Capture the cell that displays the provided text and extract its [x, y] central coordinate. 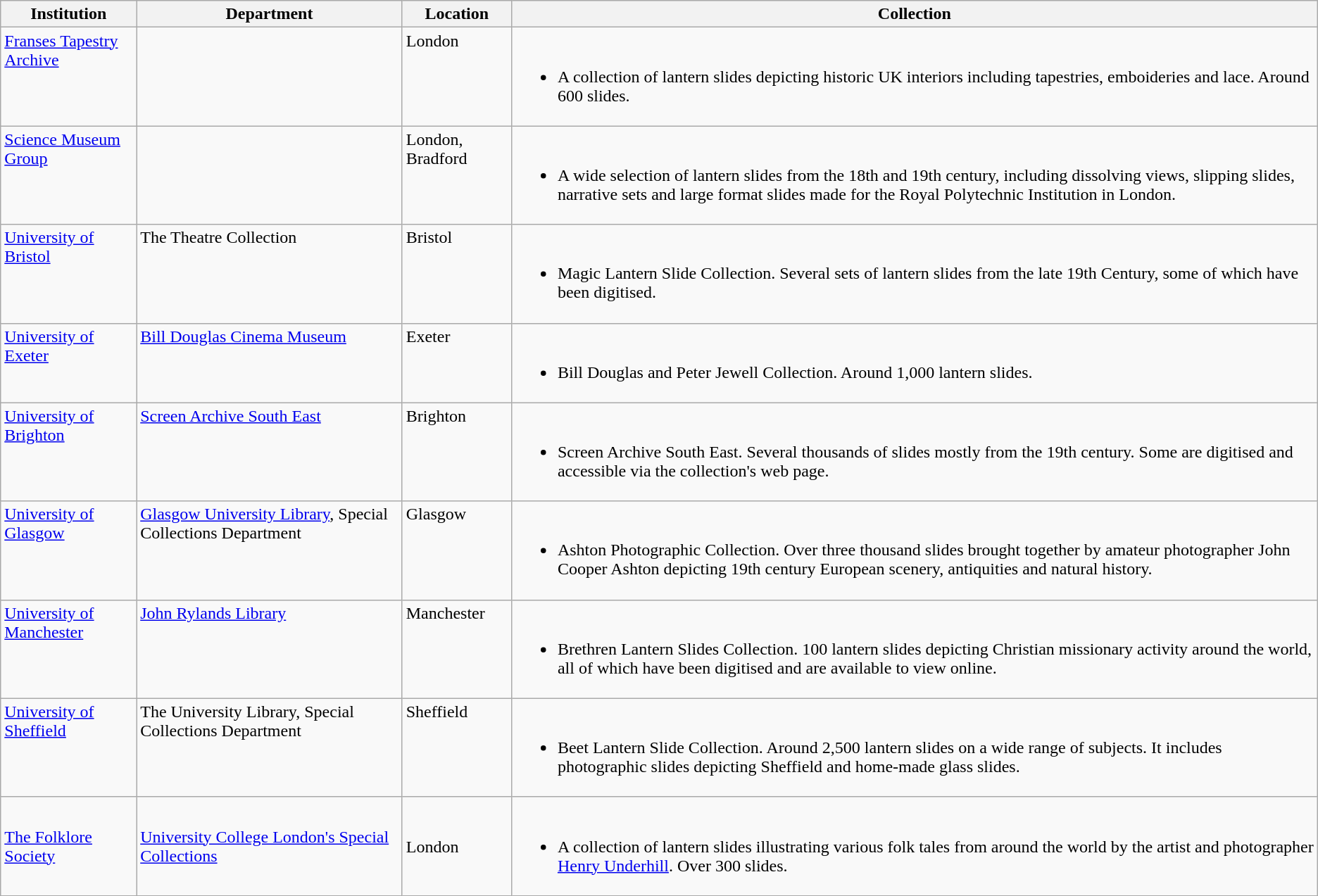
University of Exeter [69, 363]
Bill Douglas Cinema Museum [270, 363]
University of Sheffield [69, 747]
Screen Archive South East. Several thousands of slides mostly from the 19th century. Some are digitised and accessible via the collection's web page. [914, 452]
Magic Lantern Slide Collection. Several sets of lantern slides from the late 19th Century, some of which have been digitised. [914, 274]
Institution [69, 14]
Bristol [456, 274]
Bill Douglas and Peter Jewell Collection. Around 1,000 lantern slides. [914, 363]
University of Bristol [69, 274]
John Rylands Library [270, 649]
Glasgow [456, 550]
A collection of lantern slides illustrating various folk tales from around the world by the artist and photographer Henry Underhill. Over 300 slides. [914, 846]
Manchester [456, 649]
The Folklore Society [69, 846]
Glasgow University Library, Special Collections Department [270, 550]
London, Bradford [456, 175]
Brighton [456, 452]
Franses Tapestry Archive [69, 77]
Screen Archive South East [270, 452]
Science Museum Group [69, 175]
Location [456, 14]
University of Glasgow [69, 550]
Department [270, 14]
University College London's Special Collections [270, 846]
A collection of lantern slides depicting historic UK interiors including tapestries, emboideries and lace. Around 600 slides. [914, 77]
Sheffield [456, 747]
The Theatre Collection [270, 274]
Exeter [456, 363]
Collection [914, 14]
The University Library, Special Collections Department [270, 747]
University of Manchester [69, 649]
University of Brighton [69, 452]
